Scan for the cell matching the given text and deliver its [X, Y] coordinate at center. 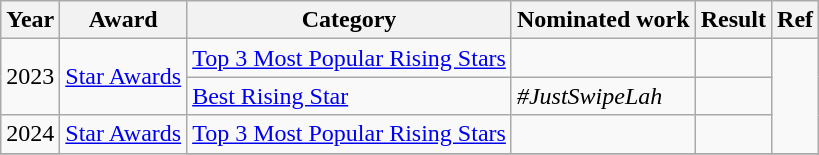
Category [350, 20]
Ref [796, 20]
Result [733, 20]
Year [30, 20]
2024 [30, 134]
2023 [30, 77]
Award [124, 20]
#JustSwipeLah [603, 96]
Nominated work [603, 20]
Best Rising Star [350, 96]
